Locate the cell with the specified text and output its [x, y] center coordinate. 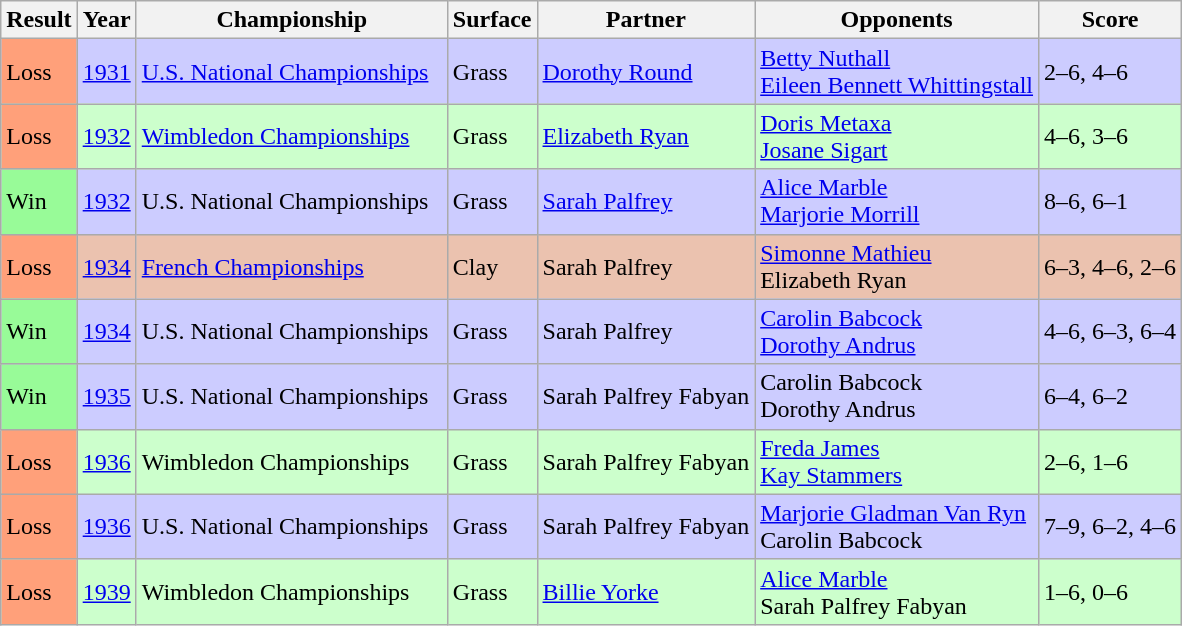
Score [1110, 20]
Simonne Mathieu Elizabeth Ryan [897, 266]
6–4, 6–2 [1110, 396]
1939 [106, 592]
7–9, 6–2, 4–6 [1110, 526]
6–3, 4–6, 2–6 [1110, 266]
4–6, 3–6 [1110, 136]
Freda James Kay Stammers [897, 462]
Dorothy Round [646, 72]
1935 [106, 396]
Year [106, 20]
1–6, 0–6 [1110, 592]
French Championships [292, 266]
Surface [492, 20]
Result [39, 20]
Alice Marble Marjorie Morrill [897, 202]
4–6, 6–3, 6–4 [1110, 332]
2–6, 1–6 [1110, 462]
Partner [646, 20]
Championship [292, 20]
Billie Yorke [646, 592]
Clay [492, 266]
8–6, 6–1 [1110, 202]
Elizabeth Ryan [646, 136]
Betty Nuthall Eileen Bennett Whittingstall [897, 72]
1931 [106, 72]
Alice Marble Sarah Palfrey Fabyan [897, 592]
Opponents [897, 20]
2–6, 4–6 [1110, 72]
Marjorie Gladman Van Ryn Carolin Babcock [897, 526]
Doris Metaxa Josane Sigart [897, 136]
